Detect which cell encompasses the target text, then output its (x, y) center coordinate. 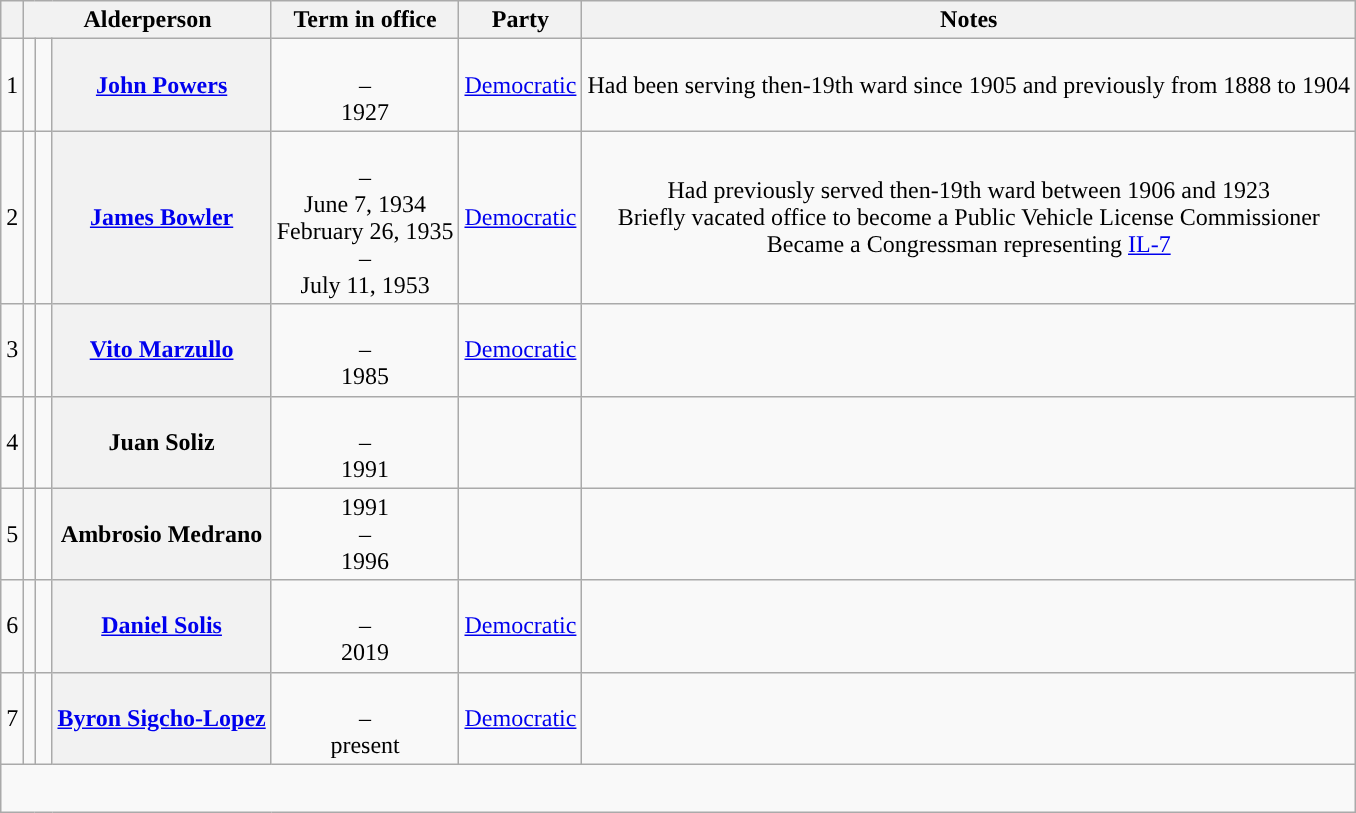
6 (12, 626)
1991–1996 (365, 534)
Alderperson (148, 20)
Party (520, 20)
–1991 (365, 442)
–1927 (365, 85)
4 (12, 442)
7 (12, 718)
Byron Sigcho-Lopez (162, 718)
3 (12, 350)
–present (365, 718)
–1985 (365, 350)
5 (12, 534)
2 (12, 218)
Term in office (365, 20)
John Powers (162, 85)
–June 7, 1934 February 26, 1935 – July 11, 1953 (365, 218)
Notes (969, 20)
–2019 (365, 626)
Juan Soliz (162, 442)
Ambrosio Medrano (162, 534)
Vito Marzullo (162, 350)
1 (12, 85)
Daniel Solis (162, 626)
James Bowler (162, 218)
Had been serving then-19th ward since 1905 and previously from 1888 to 1904 (969, 85)
